Output the (x, y) coordinate of the center of the cell containing the given text.  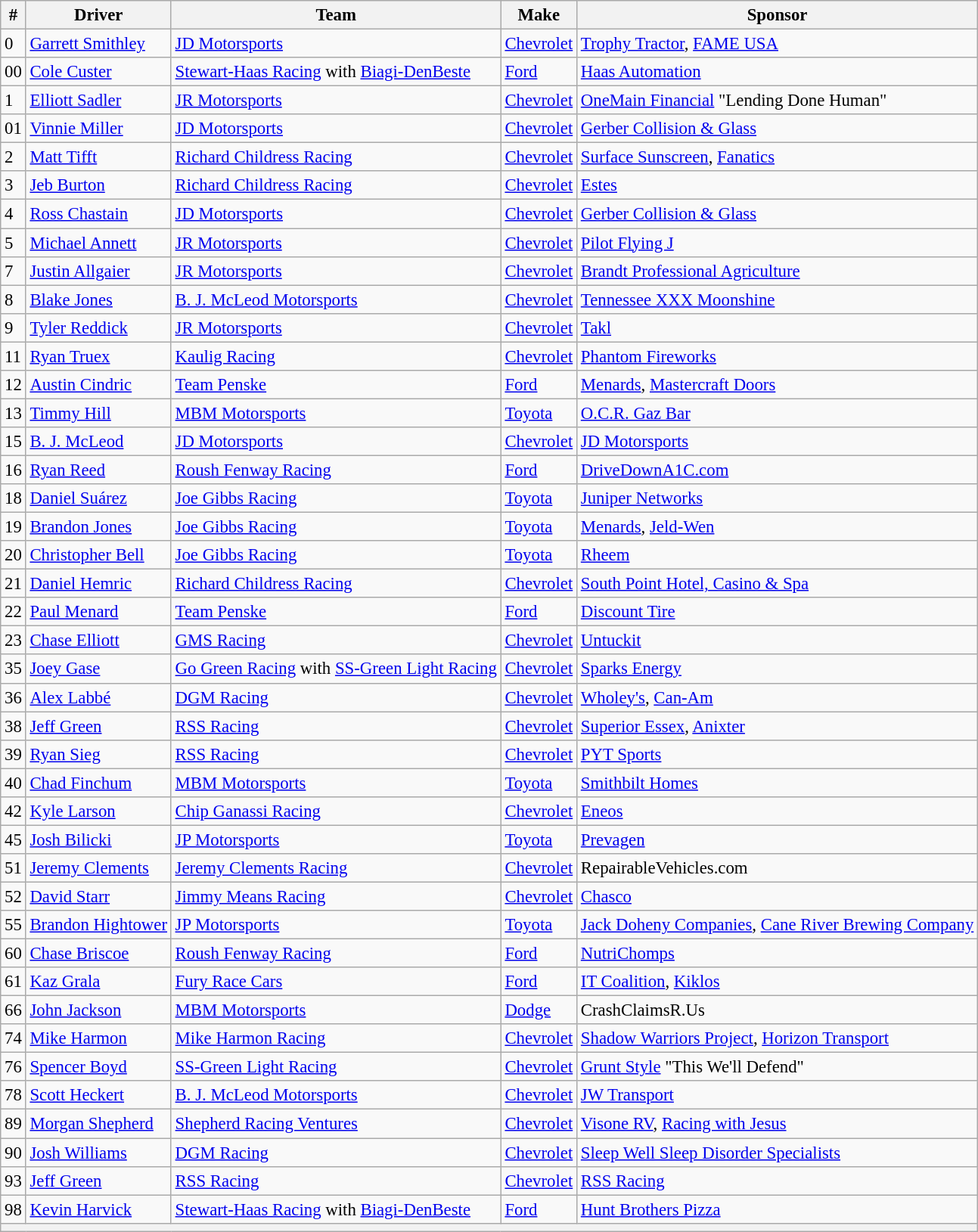
60 (14, 954)
39 (14, 754)
Juniper Networks (778, 498)
RepairableVehicles.com (778, 868)
Daniel Suárez (98, 498)
5 (14, 243)
Wholey's, Can-Am (778, 697)
Justin Allgaier (98, 271)
Jeb Burton (98, 185)
11 (14, 356)
Shepherd Racing Ventures (336, 1124)
55 (14, 925)
JW Transport (778, 1096)
Sparks Energy (778, 669)
Mike Harmon (98, 1038)
Scott Heckert (98, 1096)
40 (14, 783)
Matt Tifft (98, 157)
South Point Hotel, Casino & Spa (778, 584)
74 (14, 1038)
Michael Annett (98, 243)
Kyle Larson (98, 812)
Ryan Sieg (98, 754)
42 (14, 812)
Sponsor (778, 15)
Rheem (778, 555)
20 (14, 555)
45 (14, 839)
Mike Harmon Racing (336, 1038)
19 (14, 527)
Sleep Well Sleep Disorder Specialists (778, 1153)
35 (14, 669)
Visone RV, Racing with Jesus (778, 1124)
23 (14, 641)
Menards, Mastercraft Doors (778, 385)
00 (14, 72)
IT Coalition, Kiklos (778, 982)
Go Green Racing with SS-Green Light Racing (336, 669)
SS-Green Light Racing (336, 1067)
Morgan Shepherd (98, 1124)
John Jackson (98, 1010)
Driver (98, 15)
Spencer Boyd (98, 1067)
DriveDownA1C.com (778, 470)
Chase Briscoe (98, 954)
8 (14, 299)
Menards, Jeld-Wen (778, 527)
21 (14, 584)
66 (14, 1010)
3 (14, 185)
Alex Labbé (98, 697)
Untuckit (778, 641)
Josh Bilicki (98, 839)
Chasco (778, 896)
36 (14, 697)
13 (14, 413)
22 (14, 612)
Ryan Truex (98, 356)
Pilot Flying J (778, 243)
01 (14, 129)
38 (14, 726)
Jeremy Clements (98, 868)
Brandon Hightower (98, 925)
Chad Finchum (98, 783)
2 (14, 157)
Make (539, 15)
Ryan Reed (98, 470)
Trophy Tractor, FAME USA (778, 44)
Hunt Brothers Pizza (778, 1209)
Chase Elliott (98, 641)
Austin Cindric (98, 385)
Ross Chastain (98, 214)
Discount Tire (778, 612)
9 (14, 327)
Jimmy Means Racing (336, 896)
89 (14, 1124)
CrashClaimsR.Us (778, 1010)
Haas Automation (778, 72)
Kevin Harvick (98, 1209)
76 (14, 1067)
Eneos (778, 812)
Brandon Jones (98, 527)
Tennessee XXX Moonshine (778, 299)
4 (14, 214)
90 (14, 1153)
Fury Race Cars (336, 982)
Vinnie Miller (98, 129)
1 (14, 101)
PYT Sports (778, 754)
OneMain Financial "Lending Done Human" (778, 101)
Jeremy Clements Racing (336, 868)
Elliott Sadler (98, 101)
B. J. McLeod (98, 442)
Superior Essex, Anixter (778, 726)
GMS Racing (336, 641)
NutriChomps (778, 954)
Brandt Professional Agriculture (778, 271)
Jack Doheny Companies, Cane River Brewing Company (778, 925)
78 (14, 1096)
# (14, 15)
7 (14, 271)
12 (14, 385)
Surface Sunscreen, Fanatics (778, 157)
Estes (778, 185)
Daniel Hemric (98, 584)
51 (14, 868)
Takl (778, 327)
Josh Williams (98, 1153)
Chip Ganassi Racing (336, 812)
93 (14, 1181)
15 (14, 442)
52 (14, 896)
Dodge (539, 1010)
61 (14, 982)
Joey Gase (98, 669)
Timmy Hill (98, 413)
Smithbilt Homes (778, 783)
Kaulig Racing (336, 356)
Garrett Smithley (98, 44)
Shadow Warriors Project, Horizon Transport (778, 1038)
Team (336, 15)
Prevagen (778, 839)
Cole Custer (98, 72)
Grunt Style "This We'll Defend" (778, 1067)
Kaz Grala (98, 982)
Tyler Reddick (98, 327)
Phantom Fireworks (778, 356)
O.C.R. Gaz Bar (778, 413)
98 (14, 1209)
Paul Menard (98, 612)
18 (14, 498)
16 (14, 470)
David Starr (98, 896)
Christopher Bell (98, 555)
0 (14, 44)
Blake Jones (98, 299)
